For the text-containing cell, return its midpoint in [x, y] coordinate format. 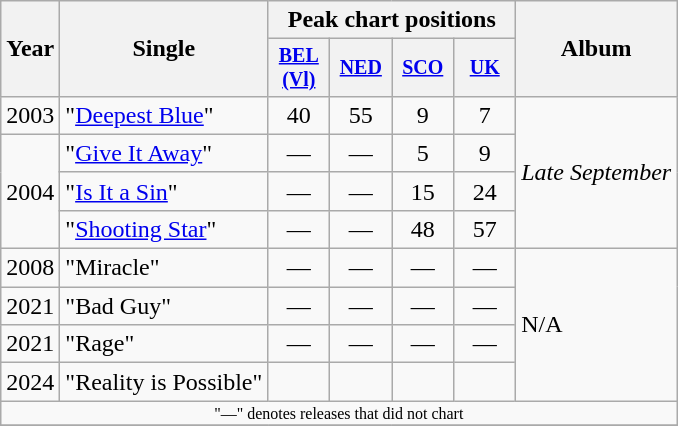
15 [423, 191]
"Reality is Possible" [164, 382]
Peak chart positions [392, 20]
SCO [423, 68]
57 [485, 229]
BEL(Vl) [299, 68]
24 [485, 191]
7 [485, 115]
Single [164, 49]
"Miracle" [164, 268]
NED [361, 68]
"Is It a Sin" [164, 191]
"—" denotes releases that did not chart [339, 413]
"Deepest Blue" [164, 115]
"Rage" [164, 344]
2003 [30, 115]
N/A [596, 325]
Late September [596, 172]
2004 [30, 191]
Album [596, 49]
"Shooting Star" [164, 229]
"Bad Guy" [164, 306]
Year [30, 49]
55 [361, 115]
48 [423, 229]
40 [299, 115]
2008 [30, 268]
"Give It Away" [164, 153]
2024 [30, 382]
5 [423, 153]
UK [485, 68]
